From the cell containing the given text, extract its center point as (x, y) coordinate. 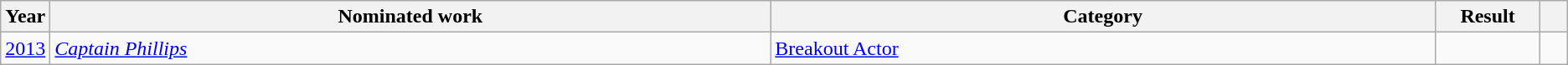
Result (1488, 17)
Category (1103, 17)
Year (25, 17)
Breakout Actor (1103, 48)
Captain Phillips (410, 48)
2013 (25, 48)
Nominated work (410, 17)
